Detect which cell encompasses the target text, then output its (X, Y) center coordinate. 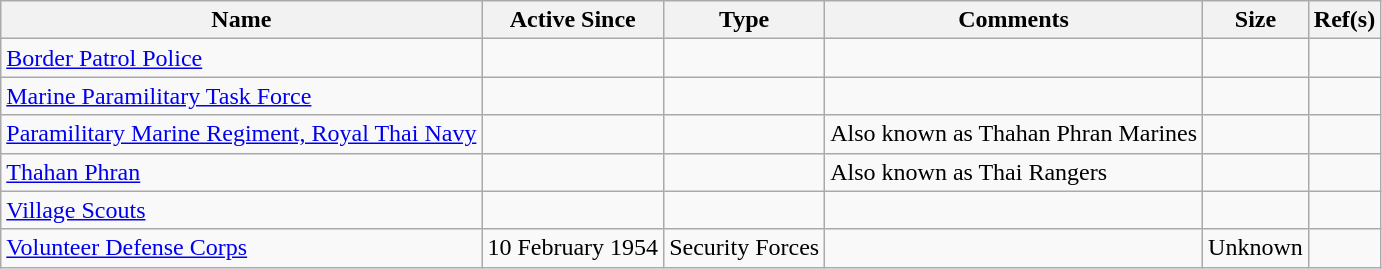
Type (744, 20)
Also known as Thai Rangers (1014, 172)
Also known as Thahan Phran Marines (1014, 134)
Name (242, 20)
Volunteer Defense Corps (242, 248)
Size (1256, 20)
Comments (1014, 20)
Border Patrol Police (242, 58)
Thahan Phran (242, 172)
Village Scouts (242, 210)
Security Forces (744, 248)
Paramilitary Marine Regiment, Royal Thai Navy (242, 134)
Marine Paramilitary Task Force (242, 96)
10 February 1954 (573, 248)
Unknown (1256, 248)
Ref(s) (1344, 20)
Active Since (573, 20)
